Identify which cell holds the provided text, then report its (x, y) central coordinate. 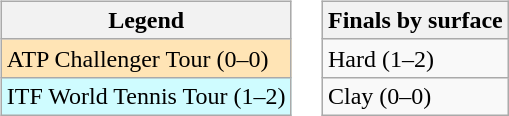
Hard (1–2) (416, 58)
Finals by surface (416, 20)
Clay (0–0) (416, 96)
ITF World Tennis Tour (1–2) (146, 96)
Legend (146, 20)
ATP Challenger Tour (0–0) (146, 58)
